Determine the (x, y) coordinate at the center of the cell enclosing the given text.  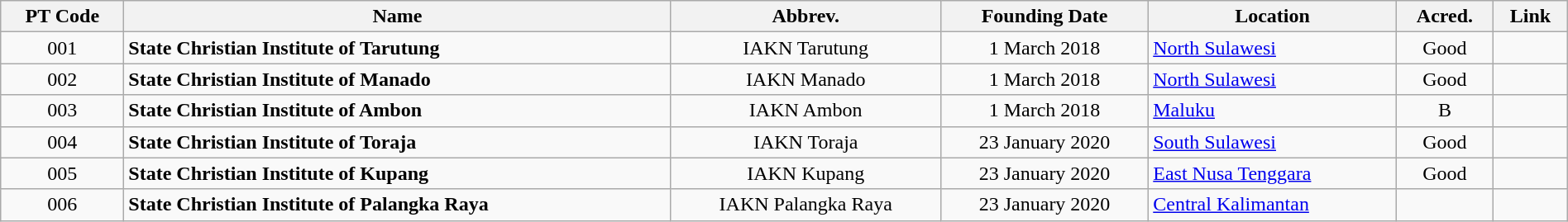
Location (1273, 17)
005 (63, 173)
003 (63, 111)
IAKN Ambon (806, 111)
Name (397, 17)
State Christian Institute of Ambon (397, 111)
State Christian Institute of Palangka Raya (397, 205)
East Nusa Tenggara (1273, 173)
IAKN Tarutung (806, 48)
IAKN Palangka Raya (806, 205)
Link (1531, 17)
South Sulawesi (1273, 142)
State Christian Institute of Kupang (397, 173)
004 (63, 142)
IAKN Toraja (806, 142)
Founding Date (1044, 17)
PT Code (63, 17)
IAKN Kupang (806, 173)
State Christian Institute of Toraja (397, 142)
Central Kalimantan (1273, 205)
State Christian Institute of Manado (397, 79)
State Christian Institute of Tarutung (397, 48)
Acred. (1444, 17)
006 (63, 205)
002 (63, 79)
B (1444, 111)
Abbrev. (806, 17)
001 (63, 48)
Maluku (1273, 111)
IAKN Manado (806, 79)
